Return the (x, y) coordinate for the center point of the cell that contains the specified text.  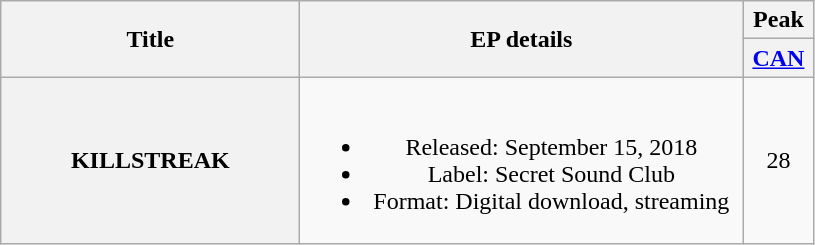
EP details (522, 39)
Title (150, 39)
28 (778, 160)
KILLSTREAK (150, 160)
CAN (778, 58)
Peak (778, 20)
Released: September 15, 2018Label: Secret Sound ClubFormat: Digital download, streaming (522, 160)
